Find where the given text appears and provide that cell's center as (x, y) coordinate. 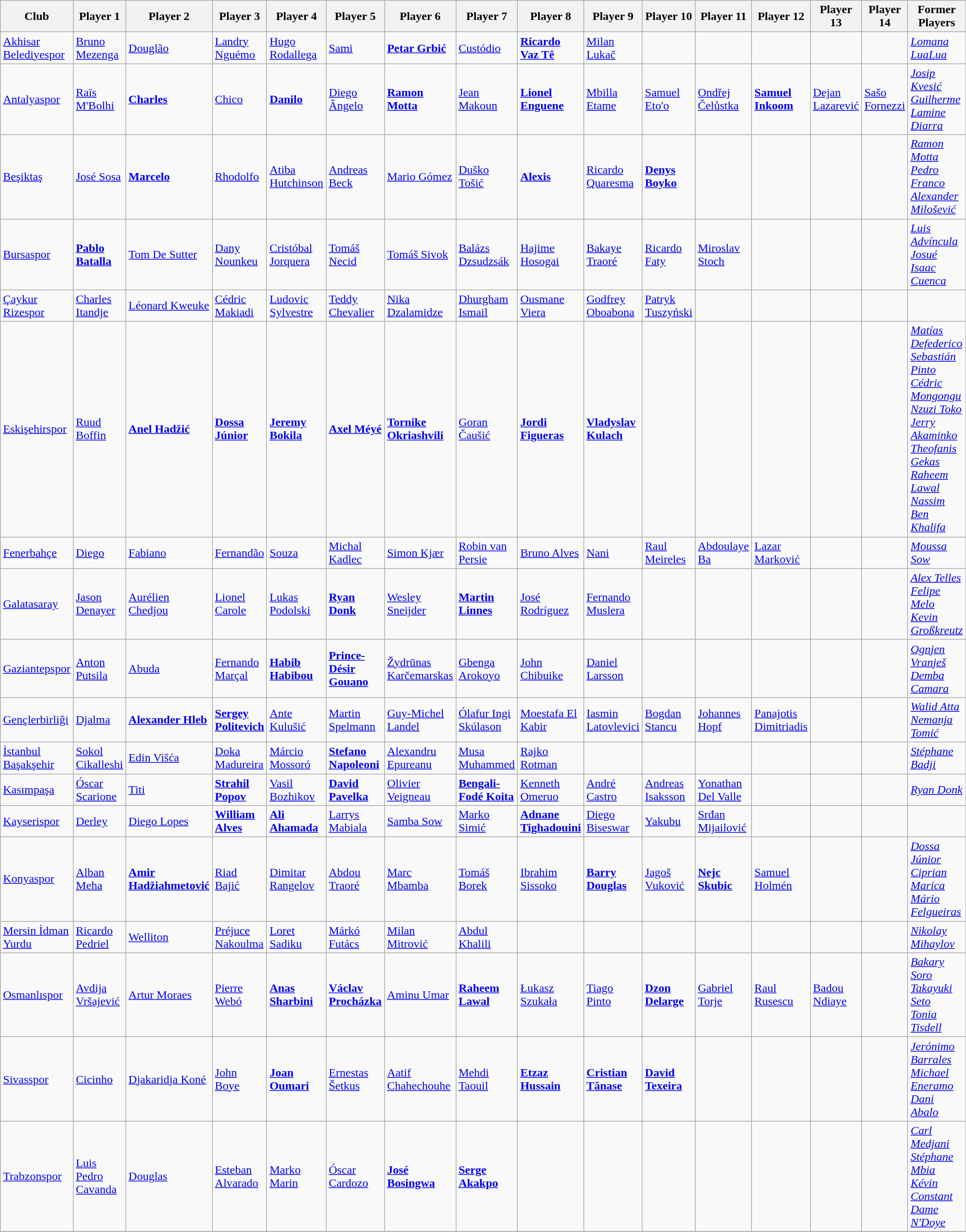
Raul Meireles (669, 552)
Ruud Boffin (99, 429)
Anas Sharbini (297, 995)
Wesley Sneijder (420, 604)
Cristian Tănase (613, 1079)
Lukas Podolski (297, 604)
Edin Višća (169, 757)
Player 1 (99, 17)
Jeremy Bokila (297, 429)
Axel Méyé (355, 429)
Ali Ahamada (297, 822)
Etzaz Hussain (551, 1079)
Óscar Scarione (99, 790)
Custódio (487, 48)
Tomáš Sivok (420, 254)
Marko Marin (297, 1177)
Dossa Júnior (240, 429)
Cédric Makiadi (240, 305)
Łukasz Szukała (551, 995)
Márcio Mossoró (297, 757)
Player 8 (551, 17)
Moestafa El Kabir (551, 720)
Djalma (99, 720)
Anton Putsila (99, 668)
Mario Gómez (420, 177)
Avdija Vršajević (99, 995)
Fenerbahçe (37, 552)
Amir Hadžiahmetović (169, 879)
Vasil Bozhikov (297, 790)
Raïs M'Bolhi (99, 99)
Andreas Isaksson (669, 790)
Douglão (169, 48)
Tiago Pinto (613, 995)
Tomáš Necid (355, 254)
Alexis (551, 177)
Stefano Napoleoni (355, 757)
Óscar Cardozo (355, 1177)
Samuel Inkoom (781, 99)
Johannes Hopf (723, 720)
Sergey Politevich (240, 720)
Ólafur Ingi Skúlason (487, 720)
Former Players (936, 17)
Alban Meha (99, 879)
Denys Boyko (669, 177)
Vladyslav Kulach (613, 429)
Beşiktaş (37, 177)
Habib Habibou (297, 668)
Player 13 (836, 17)
Dimitar Rangelov (297, 879)
Ricardo Pedriel (99, 937)
Bursaspor (37, 254)
Tom De Sutter (169, 254)
Bakary Soro Takayuki Seto Tonia Tisdell (936, 995)
Gbenga Arokoyo (487, 668)
Lionel Carole (240, 604)
Anel Hadžić (169, 429)
André Castro (613, 790)
Teddy Chevalier (355, 305)
Fernando Muslera (613, 604)
Ante Kulušić (297, 720)
Player 4 (297, 17)
Jagoš Vuković (669, 879)
John Boye (240, 1079)
Michal Kadlec (355, 552)
Antalyaspor (37, 99)
Lomana LuaLua (936, 48)
Musa Muhammed (487, 757)
Player 14 (885, 17)
Milan Lukač (613, 48)
Douglas (169, 1177)
William Alves (240, 822)
Iasmin Latovlevici (613, 720)
Welliton (169, 937)
Godfrey Oboabona (613, 305)
Yakubu (669, 822)
Daniel Larsson (613, 668)
Diego Lopes (169, 822)
Martin Spelmann (355, 720)
Player 10 (669, 17)
Lazar Marković (781, 552)
Matías Defederico Sebastián Pinto Cédric Mongongu Nzuzi Toko Jerry Akaminko Theofanis Gekas Raheem Lawal Nassim Ben Khalifa (936, 429)
Nika Dzalamidze (420, 305)
Nikolay Mihaylov (936, 937)
Doka Madureira (240, 757)
Sokol Cikalleshi (99, 757)
Player 5 (355, 17)
José Sosa (99, 177)
Luis Pedro Cavanda (99, 1177)
Bruno Alves (551, 552)
Panajotis Dimitriadis (781, 720)
Riad Bajić (240, 879)
Václav Procházka (355, 995)
Diego (99, 552)
Luis Advíncula Josué Isaac Cuenca (936, 254)
İstanbul Başakşehir (37, 757)
Galatasaray (37, 604)
Lionel Enguene (551, 99)
Préjuce Nakoulma (240, 937)
Gaziantepspor (37, 668)
Marc Mbamba (420, 879)
Player 6 (420, 17)
Diego Ângelo (355, 99)
Tomáš Borek (487, 879)
Loret Sadiku (297, 937)
Aurélien Chedjou (169, 604)
Trabzonspor (37, 1177)
Léonard Kweuke (169, 305)
Bruno Mezenga (99, 48)
Larrys Mabiala (355, 822)
Jason Denayer (99, 604)
Ondřej Čelůstka (723, 99)
Esteban Alvarado (240, 1177)
José Rodríguez (551, 604)
Cicinho (99, 1079)
Kasımpaşa (37, 790)
Joan Oumari (297, 1079)
Žydrūnas Karčemarskas (420, 668)
Jerónimo Barrales Michael Eneramo Dani Abalo (936, 1079)
Aatif Chahechouhe (420, 1079)
Mbilla Etame (613, 99)
Ernestas Šetkus (355, 1079)
Pierre Webó (240, 995)
Danilo (297, 99)
Fernandão (240, 552)
Ibrahim Sissoko (551, 879)
Marko Simić (487, 822)
Gençlerbirliği (37, 720)
Márkó Futács (355, 937)
Souza (297, 552)
Goran Čaušić (487, 429)
Eskişehirspor (37, 429)
Yonathan Del Valle (723, 790)
Marcelo (169, 177)
Charles (169, 99)
Titi (169, 790)
Mersin İdman Yurdu (37, 937)
Olivier Veigneau (420, 790)
Duško Tošić (487, 177)
Atiba Hutchinson (297, 177)
Ousmane Viera (551, 305)
Sivasspor (37, 1079)
Prince-Désir Gouano (355, 668)
David Texeira (669, 1079)
John Chibuike (551, 668)
Badou Ndiaye (836, 995)
Raul Rusescu (781, 995)
Dossa Júnior Ciprian Marica Mário Felgueiras (936, 879)
Rhodolfo (240, 177)
Serge Akakpo (487, 1177)
Alexandru Epureanu (420, 757)
Cristóbal Jorquera (297, 254)
Simon Kjær (420, 552)
Nejc Skubic (723, 879)
Abuda (169, 668)
Hajime Hosogai (551, 254)
Walid Atta Nemanja Tomić (936, 720)
Aminu Umar (420, 995)
Charles Itandje (99, 305)
Ricardo Faty (669, 254)
Jordi Figueras (551, 429)
Fabiano (169, 552)
Chico (240, 99)
Player 7 (487, 17)
Milan Mitrović (420, 937)
Bengali-Fodé Koita (487, 790)
Diego Biseswar (613, 822)
Nani (613, 552)
Hugo Rodallega (297, 48)
Petar Grbić (420, 48)
Player 9 (613, 17)
Moussa Sow (936, 552)
Srđan Mijailović (723, 822)
Raheem Lawal (487, 995)
Miroslav Stoch (723, 254)
Dhurgham Ismail (487, 305)
Çaykur Rizespor (37, 305)
Djakaridja Koné (169, 1079)
Akhisar Belediyespor (37, 48)
Rajko Rotman (551, 757)
Bakaye Traoré (613, 254)
Abdoulaye Ba (723, 552)
Club (37, 17)
Adnane Tighadouini (551, 822)
Mehdi Taouil (487, 1079)
Sami (355, 48)
Derley (99, 822)
Jean Makoun (487, 99)
Landry Nguémo (240, 48)
Patryk Tuszyński (669, 305)
David Pavelka (355, 790)
Konyaspor (37, 879)
Dany Nounkeu (240, 254)
Ramon Motta (420, 99)
Samuel Holmén (781, 879)
Andreas Beck (355, 177)
Ramon Motta Pedro Franco Alexander Milošević (936, 177)
Fernando Marçal (240, 668)
Pablo Batalla (99, 254)
Abdou Traoré (355, 879)
Stéphane Badji (936, 757)
Martin Linnes (487, 604)
Alexander Hleb (169, 720)
Ricardo Quaresma (613, 177)
Ludovic Sylvestre (297, 305)
Bogdan Stancu (669, 720)
Sašo Fornezzi (885, 99)
Strahil Popov (240, 790)
Dejan Lazarević (836, 99)
Carl Medjani Stéphane Mbia Kévin Constant Dame N'Doye (936, 1177)
Tornike Okriashvili (420, 429)
Guy-Michel Landel (420, 720)
Robin van Persie (487, 552)
Ognjen Vranješ Demba Camara (936, 668)
Dzon Delarge (669, 995)
Gabriel Torje (723, 995)
Kayserispor (37, 822)
Josip Kvesić Guilherme Lamine Diarra (936, 99)
Samba Sow (420, 822)
Player 2 (169, 17)
José Bosingwa (420, 1177)
Samuel Eto'o (669, 99)
Osmanlıspor (37, 995)
Player 3 (240, 17)
Player 11 (723, 17)
Kenneth Omeruo (551, 790)
Abdul Khalili (487, 937)
Barry Douglas (613, 879)
Ricardo Vaz Tê (551, 48)
Alex Telles Felipe Melo Kevin Großkreutz (936, 604)
Player 12 (781, 17)
Artur Moraes (169, 995)
Balázs Dzsudzsák (487, 254)
